Output the [x, y] coordinate of the center of the cell containing the given text.  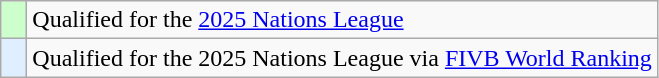
Qualified for the 2025 Nations League via FIVB World Ranking [342, 58]
Qualified for the 2025 Nations League [342, 20]
